Detect which cell encompasses the target text, then output its (X, Y) center coordinate. 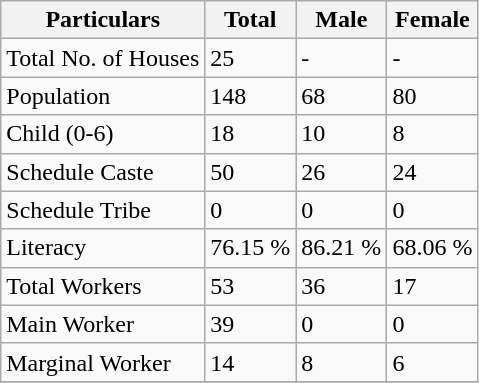
Schedule Caste (103, 172)
Marginal Worker (103, 362)
Total (250, 20)
53 (250, 286)
Total Workers (103, 286)
Literacy (103, 248)
76.15 % (250, 248)
Total No. of Houses (103, 58)
80 (432, 96)
26 (342, 172)
Female (432, 20)
Child (0-6) (103, 134)
50 (250, 172)
Main Worker (103, 324)
24 (432, 172)
68 (342, 96)
10 (342, 134)
25 (250, 58)
68.06 % (432, 248)
14 (250, 362)
36 (342, 286)
Male (342, 20)
6 (432, 362)
148 (250, 96)
39 (250, 324)
18 (250, 134)
Particulars (103, 20)
Schedule Tribe (103, 210)
86.21 % (342, 248)
Population (103, 96)
17 (432, 286)
